Extract the (x, y) coordinate from the center of the cell holding the provided text.  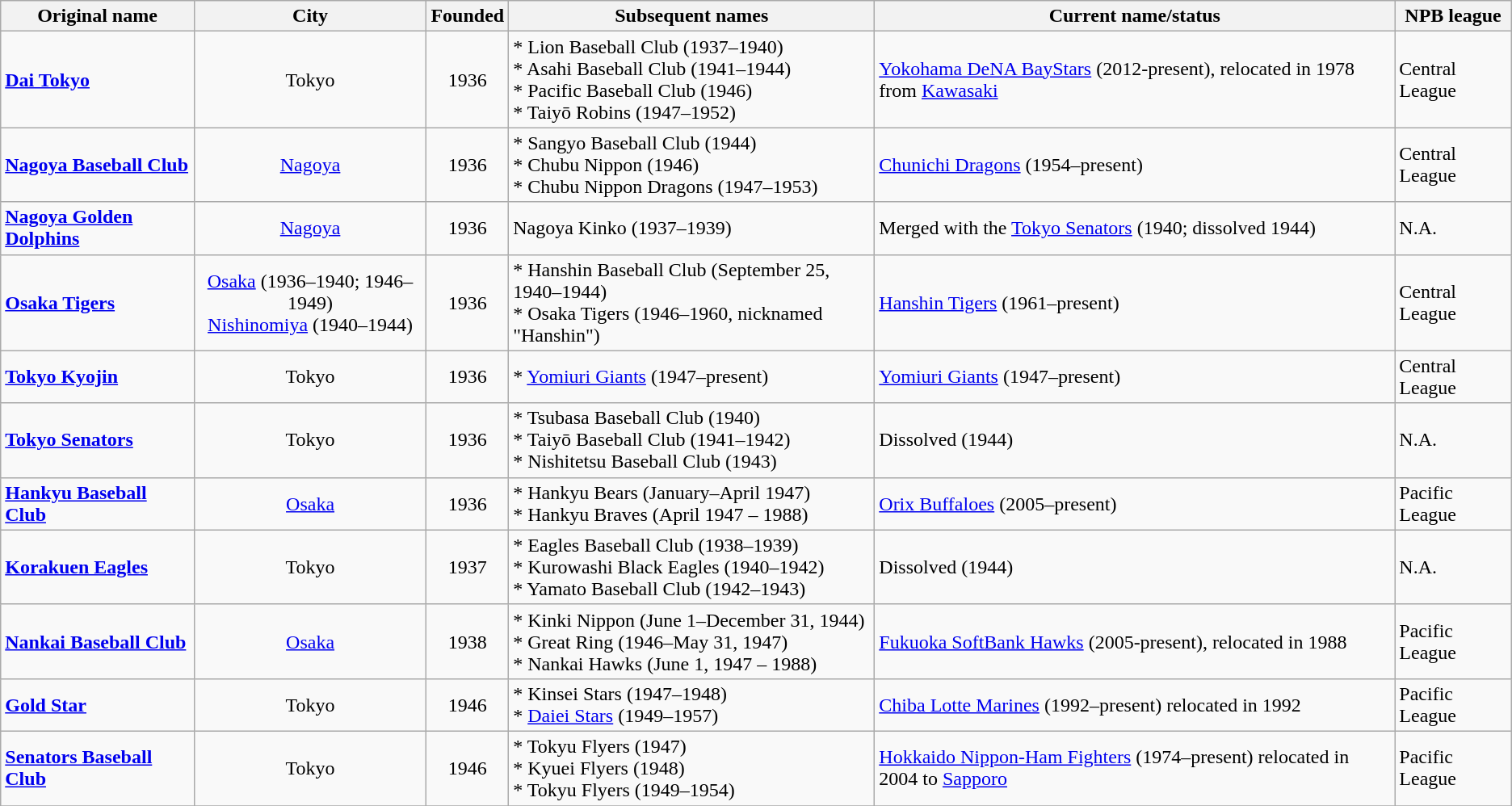
* Hanshin Baseball Club (September 25, 1940–1944)* Osaka Tigers (1946–1960, nicknamed "Hanshin") (691, 302)
Nankai Baseball Club (97, 641)
Korakuen Eagles (97, 567)
* Kinki Nippon (June 1–December 31, 1944)* Great Ring (1946–May 31, 1947)* Nankai Hawks (June 1, 1947 – 1988) (691, 641)
Tokyo Senators (97, 440)
Hokkaido Nippon-Ham Fighters (1974–present) relocated in 2004 to Sapporo (1135, 768)
1937 (468, 567)
* Tokyu Flyers (1947)* Kyuei Flyers (1948)* Tokyu Flyers (1949–1954) (691, 768)
Osaka Tigers (97, 302)
Nagoya Golden Dolphins (97, 228)
Chiba Lotte Marines (1992–present) relocated in 1992 (1135, 704)
* Kinsei Stars (1947–1948)* Daiei Stars (1949–1957) (691, 704)
* Lion Baseball Club (1937–1940)* Asahi Baseball Club (1941–1944)* Pacific Baseball Club (1946)* Taiyō Robins (1947–1952) (691, 79)
Dai Tokyo (97, 79)
Osaka (1936–1940; 1946–1949)Nishinomiya (1940–1944) (310, 302)
Nagoya Kinko (1937–1939) (691, 228)
NPB league (1453, 16)
City (310, 16)
Gold Star (97, 704)
Chunichi Dragons (1954–present) (1135, 165)
1938 (468, 641)
Yokohama DeNA BayStars (2012-present), relocated in 1978 from Kawasaki (1135, 79)
Hanshin Tigers (1961–present) (1135, 302)
Original name (97, 16)
Subsequent names (691, 16)
Founded (468, 16)
Senators Baseball Club (97, 768)
* Hankyu Bears (January–April 1947)* Hankyu Braves (April 1947 – 1988) (691, 504)
Nagoya Baseball Club (97, 165)
Hankyu Baseball Club (97, 504)
Merged with the Tokyo Senators (1940; dissolved 1944) (1135, 228)
* Eagles Baseball Club (1938–1939)* Kurowashi Black Eagles (1940–1942)* Yamato Baseball Club (1942–1943) (691, 567)
* Tsubasa Baseball Club (1940)* Taiyō Baseball Club (1941–1942)* Nishitetsu Baseball Club (1943) (691, 440)
Orix Buffaloes (2005–present) (1135, 504)
Current name/status (1135, 16)
Tokyo Kyojin (97, 376)
* Yomiuri Giants (1947–present) (691, 376)
Yomiuri Giants (1947–present) (1135, 376)
Fukuoka SoftBank Hawks (2005-present), relocated in 1988 (1135, 641)
* Sangyo Baseball Club (1944)* Chubu Nippon (1946)* Chubu Nippon Dragons (1947–1953) (691, 165)
